Identify which cell holds the provided text, then report its (x, y) central coordinate. 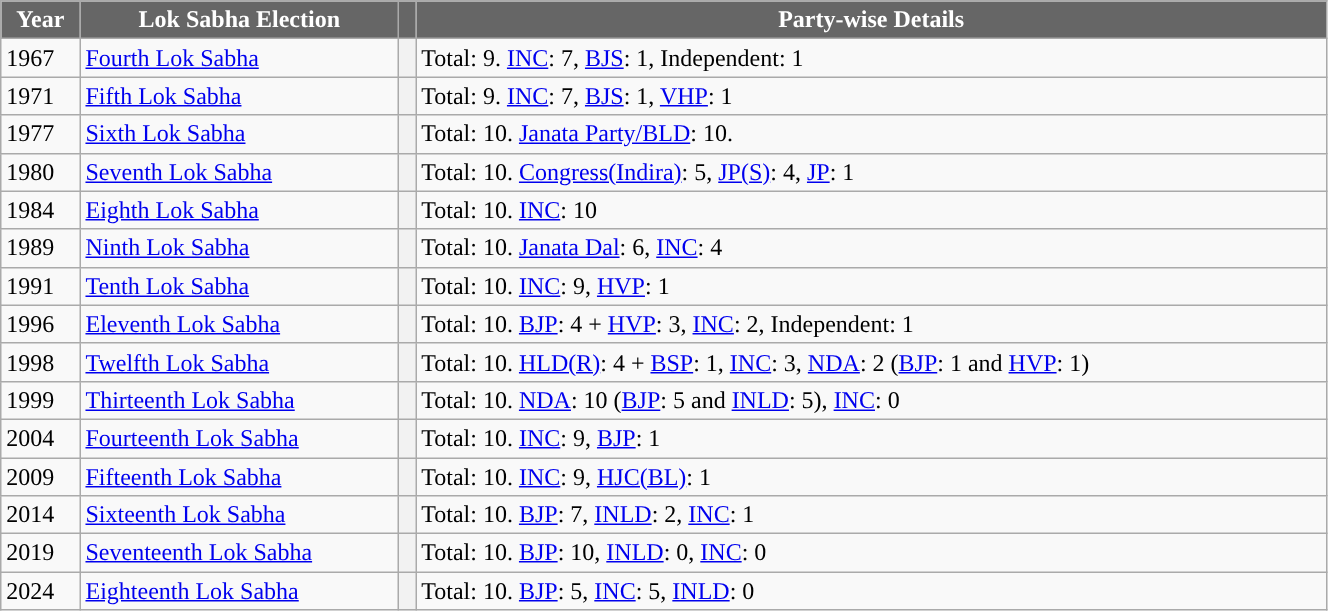
Eighth Lok Sabha (240, 210)
Total: 10. Congress(Indira): 5, JP(S): 4, JP: 1 (872, 172)
Ninth Lok Sabha (240, 248)
Seventeenth Lok Sabha (240, 553)
Total: 9. INC: 7, BJS: 1, Independent: 1 (872, 58)
Total: 10. NDA: 10 (BJP: 5 and INLD: 5), INC: 0 (872, 400)
2014 (40, 515)
1980 (40, 172)
Total: 10. INC: 9, HJC(BL): 1 (872, 477)
Total: 10. BJP: 5, INC: 5, INLD: 0 (872, 591)
Total: 10. BJP: 4 + HVP: 3, INC: 2, Independent: 1 (872, 324)
2024 (40, 591)
1984 (40, 210)
Eighteenth Lok Sabha (240, 591)
Tenth Lok Sabha (240, 286)
1967 (40, 58)
Fourth Lok Sabha (240, 58)
2004 (40, 438)
Lok Sabha Election (240, 20)
Fourteenth Lok Sabha (240, 438)
Total: 10. Janata Dal: 6, INC: 4 (872, 248)
Total: 10. Janata Party/BLD: 10. (872, 134)
1977 (40, 134)
Year (40, 20)
Total: 10. INC: 9, HVP: 1 (872, 286)
Sixteenth Lok Sabha (240, 515)
Fifteenth Lok Sabha (240, 477)
Party-wise Details (872, 20)
Total: 10. HLD(R): 4 + BSP: 1, INC: 3, NDA: 2 (BJP: 1 and HVP: 1) (872, 362)
1999 (40, 400)
Total: 9. INC: 7, BJS: 1, VHP: 1 (872, 96)
1991 (40, 286)
1998 (40, 362)
2009 (40, 477)
Seventh Lok Sabha (240, 172)
Eleventh Lok Sabha (240, 324)
Fifth Lok Sabha (240, 96)
Sixth Lok Sabha (240, 134)
Thirteenth Lok Sabha (240, 400)
Total: 10. INC: 10 (872, 210)
Total: 10. INC: 9, BJP: 1 (872, 438)
1996 (40, 324)
Total: 10. BJP: 7, INLD: 2, INC: 1 (872, 515)
2019 (40, 553)
Twelfth Lok Sabha (240, 362)
1971 (40, 96)
1989 (40, 248)
Total: 10. BJP: 10, INLD: 0, INC: 0 (872, 553)
